Determine the [X, Y] coordinate at the center of the cell enclosing the given text.  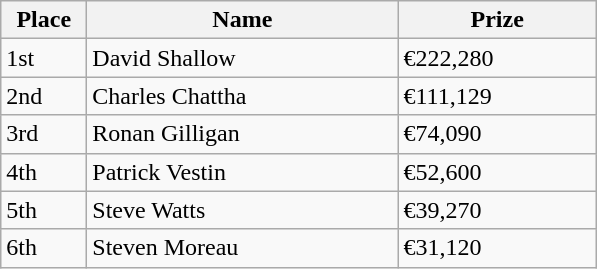
Ronan Gilligan [242, 134]
6th [44, 248]
3rd [44, 134]
Steve Watts [242, 210]
5th [44, 210]
Name [242, 20]
€222,280 [498, 58]
€31,120 [498, 248]
Place [44, 20]
€52,600 [498, 172]
€74,090 [498, 134]
1st [44, 58]
Patrick Vestin [242, 172]
€111,129 [498, 96]
David Shallow [242, 58]
Steven Moreau [242, 248]
€39,270 [498, 210]
4th [44, 172]
2nd [44, 96]
Charles Chattha [242, 96]
Prize [498, 20]
